Identify which cell holds the provided text, then report its (x, y) central coordinate. 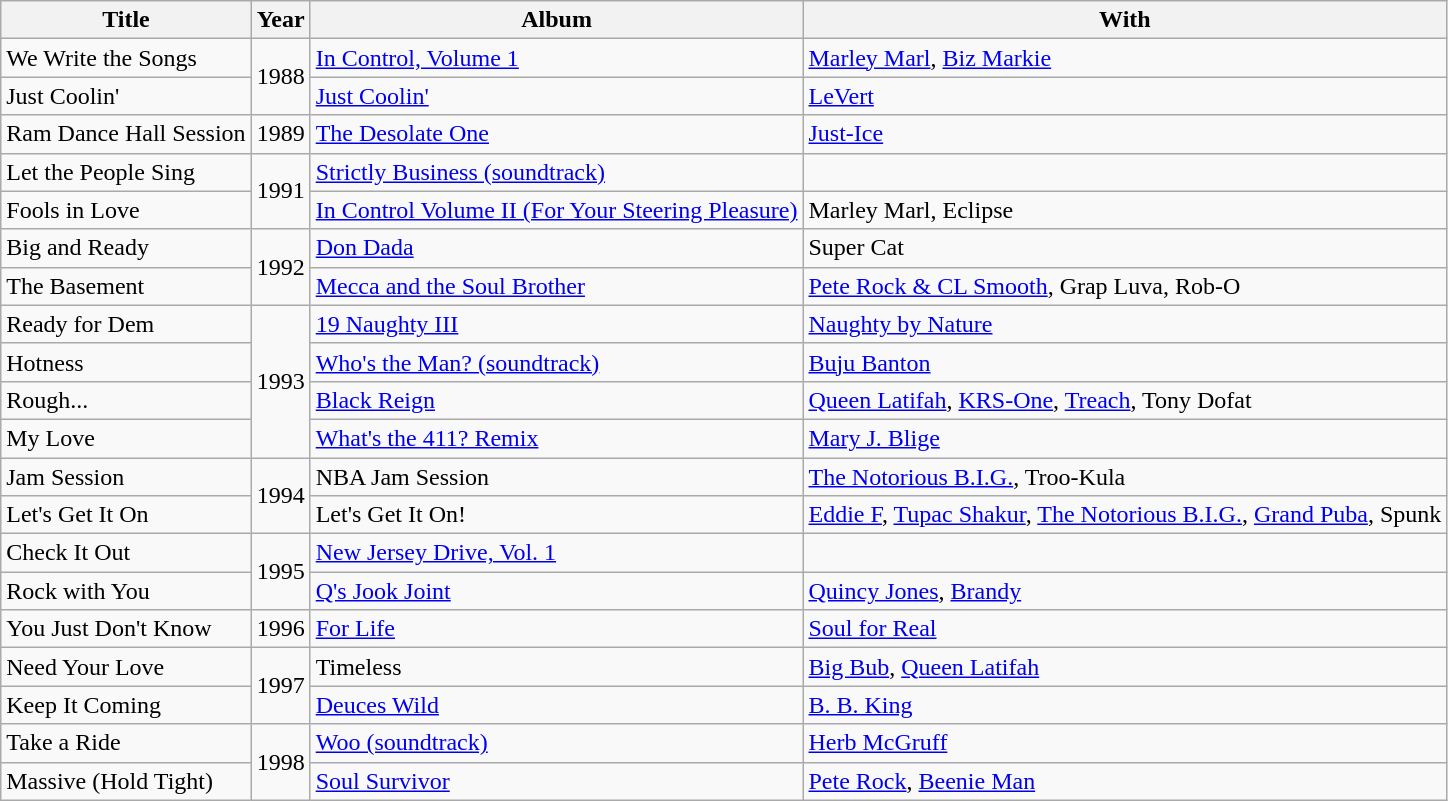
Pete Rock, Beenie Man (1125, 781)
Need Your Love (126, 667)
1991 (280, 191)
Timeless (556, 667)
1988 (280, 77)
Soul Survivor (556, 781)
1997 (280, 686)
Let's Get It On (126, 515)
Big Bub, Queen Latifah (1125, 667)
Hotness (126, 362)
1992 (280, 267)
1996 (280, 629)
Big and Ready (126, 248)
Woo (soundtrack) (556, 743)
Q's Jook Joint (556, 591)
Check It Out (126, 553)
NBA Jam Session (556, 477)
Eddie F, Tupac Shakur, The Notorious B.I.G., Grand Puba, Spunk (1125, 515)
The Desolate One (556, 134)
Rough... (126, 400)
1993 (280, 381)
Jam Session (126, 477)
Herb McGruff (1125, 743)
Deuces Wild (556, 705)
Buju Banton (1125, 362)
Black Reign (556, 400)
Pete Rock & CL Smooth, Grap Luva, Rob-O (1125, 286)
For Life (556, 629)
Mecca and the Soul Brother (556, 286)
1994 (280, 496)
Strictly Business (soundtrack) (556, 172)
Don Dada (556, 248)
With (1125, 20)
My Love (126, 438)
New Jersey Drive, Vol. 1 (556, 553)
19 Naughty III (556, 324)
1998 (280, 762)
Mary J. Blige (1125, 438)
In Control, Volume 1 (556, 58)
Marley Marl, Eclipse (1125, 210)
Rock with You (126, 591)
Take a Ride (126, 743)
Album (556, 20)
Ready for Dem (126, 324)
Year (280, 20)
Quincy Jones, Brandy (1125, 591)
Super Cat (1125, 248)
In Control Volume II (For Your Steering Pleasure) (556, 210)
Ram Dance Hall Session (126, 134)
Let the People Sing (126, 172)
The Notorious B.I.G., Troo-Kula (1125, 477)
1995 (280, 572)
Let's Get It On! (556, 515)
Queen Latifah, KRS-One, Treach, Tony Dofat (1125, 400)
1989 (280, 134)
B. B. King (1125, 705)
Massive (Hold Tight) (126, 781)
Marley Marl, Biz Markie (1125, 58)
Naughty by Nature (1125, 324)
Keep It Coming (126, 705)
We Write the Songs (126, 58)
Soul for Real (1125, 629)
Title (126, 20)
Just-Ice (1125, 134)
Who's the Man? (soundtrack) (556, 362)
The Basement (126, 286)
Fools in Love (126, 210)
LeVert (1125, 96)
What's the 411? Remix (556, 438)
You Just Don't Know (126, 629)
